Provide the [X, Y] coordinate of the cell's center where the given text is located.  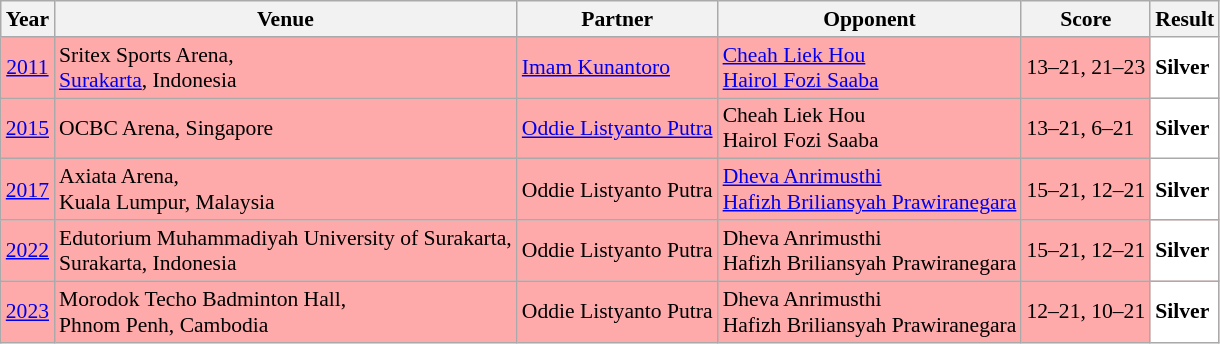
Year [28, 19]
Partner [618, 19]
Sritex Sports Arena,Surakarta, Indonesia [286, 68]
13–21, 6–21 [1086, 128]
2017 [28, 190]
Morodok Techo Badminton Hall,Phnom Penh, Cambodia [286, 312]
2015 [28, 128]
Imam Kunantoro [618, 68]
Score [1086, 19]
Axiata Arena,Kuala Lumpur, Malaysia [286, 190]
OCBC Arena, Singapore [286, 128]
2023 [28, 312]
Venue [286, 19]
2011 [28, 68]
Opponent [870, 19]
13–21, 21–23 [1086, 68]
Edutorium Muhammadiyah University of Surakarta,Surakarta, Indonesia [286, 250]
12–21, 10–21 [1086, 312]
Result [1184, 19]
2022 [28, 250]
